From the cell containing the given text, extract its center point as [X, Y] coordinate. 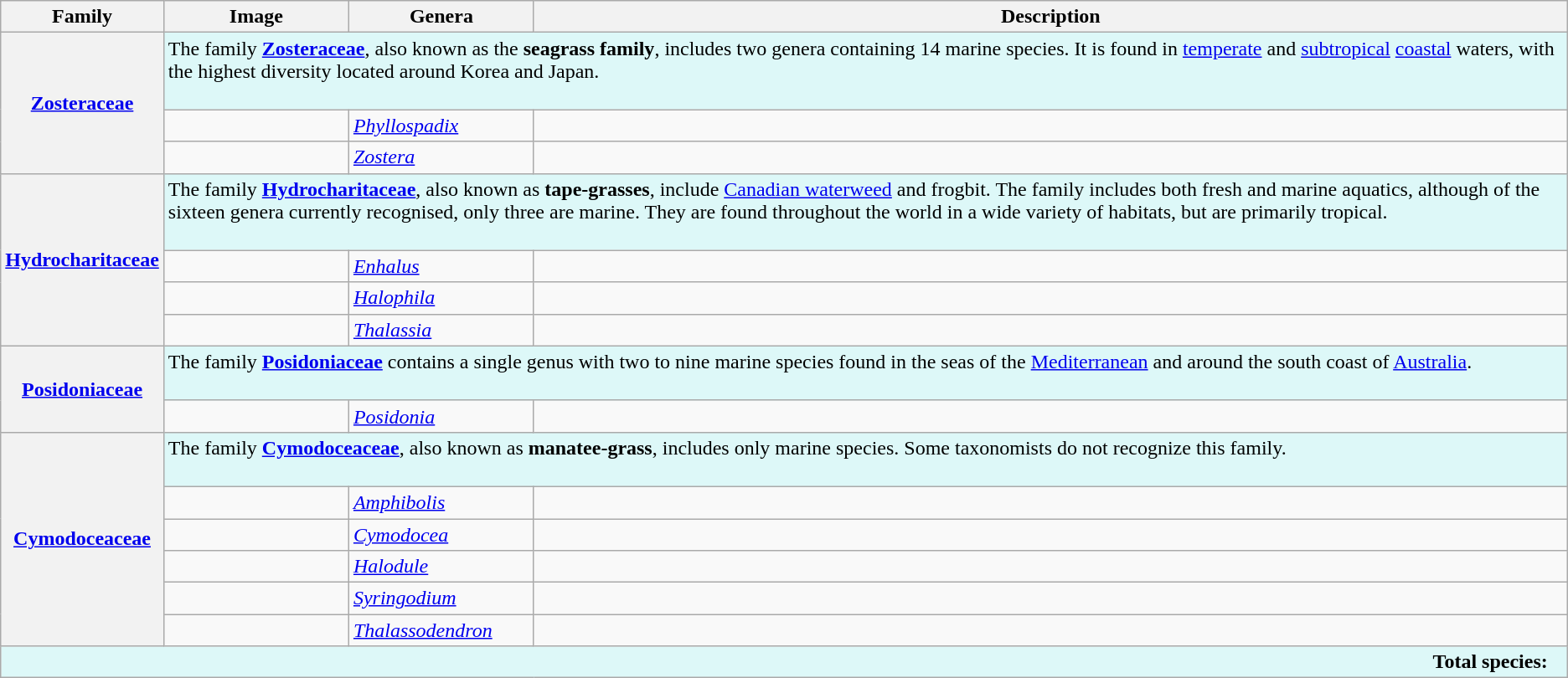
Cymodocea [441, 535]
Syringodium [441, 598]
Zosteraceae [82, 103]
Thalassodendron [441, 630]
Halodule [441, 567]
Zostera [441, 157]
Posidoniaceae [82, 388]
Amphibolis [441, 502]
Halophila [441, 298]
The family Cymodoceaceae, also known as manatee-grass, includes only marine species. Some taxonomists do not recognize this family. [865, 459]
Image [256, 17]
Enhalus [441, 266]
Posidonia [441, 416]
Description [1050, 17]
Family [82, 17]
Total species: [784, 662]
Hydrocharitaceae [82, 259]
Cymodoceaceae [82, 539]
Thalassia [441, 330]
Genera [441, 17]
Phyllospadix [441, 126]
